Identify which cell holds the provided text, then report its [x, y] central coordinate. 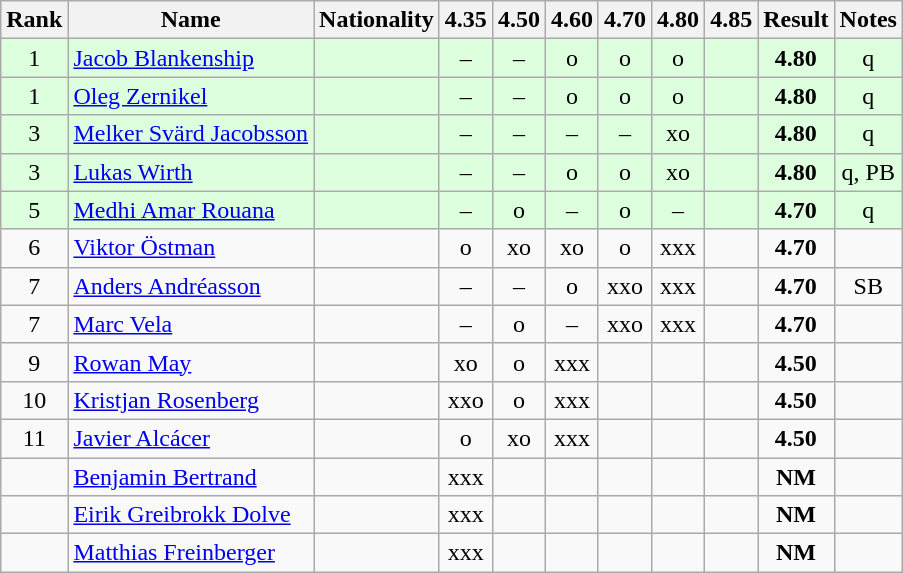
q, PB [868, 172]
Eirik Greibrokk Dolve [191, 515]
4.60 [572, 20]
Nationality [377, 20]
Matthias Freinberger [191, 553]
Javier Alcácer [191, 438]
Melker Svärd Jacobsson [191, 134]
10 [34, 400]
Benjamin Bertrand [191, 477]
Notes [868, 20]
11 [34, 438]
Viktor Östman [191, 248]
Jacob Blankenship [191, 58]
5 [34, 210]
Marc Vela [191, 324]
9 [34, 362]
Rowan May [191, 362]
Lukas Wirth [191, 172]
Rank [34, 20]
Medhi Amar Rouana [191, 210]
Oleg Zernikel [191, 96]
6 [34, 248]
Result [796, 20]
SB [868, 286]
Kristjan Rosenberg [191, 400]
4.85 [732, 20]
Name [191, 20]
Anders Andréasson [191, 286]
4.35 [466, 20]
